Capture the cell that displays the provided text and extract its (x, y) central coordinate. 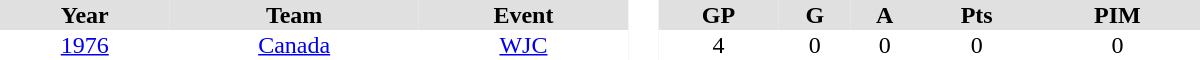
Year (85, 15)
Event (524, 15)
Pts (976, 15)
PIM (1118, 15)
GP (718, 15)
WJC (524, 45)
4 (718, 45)
Canada (294, 45)
G (815, 15)
Team (294, 15)
1976 (85, 45)
A (885, 15)
